Return [x, y] of the center of cell containing provided text 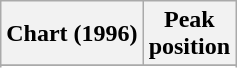
Chart (1996) [72, 34]
Peakposition [189, 34]
